Return (X, Y) of the center of cell containing provided text 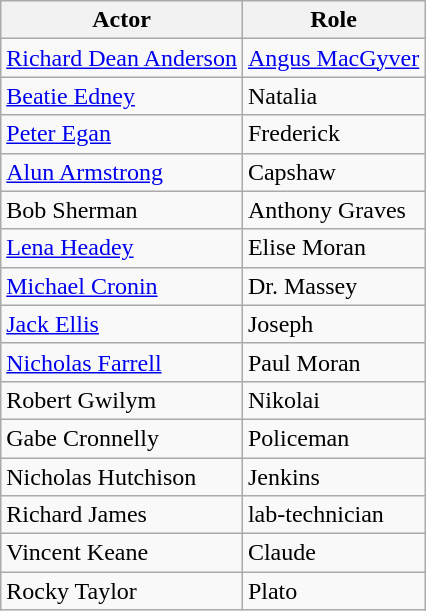
Angus MacGyver (333, 58)
Frederick (333, 134)
Alun Armstrong (122, 172)
Role (333, 20)
Richard James (122, 515)
Jack Ellis (122, 324)
Vincent Keane (122, 553)
Actor (122, 20)
Peter Egan (122, 134)
Elise Moran (333, 248)
Plato (333, 591)
lab-technician (333, 515)
Paul Moran (333, 362)
Dr. Massey (333, 286)
Michael Cronin (122, 286)
Rocky Taylor (122, 591)
Nicholas Farrell (122, 362)
Claude (333, 553)
Bob Sherman (122, 210)
Beatie Edney (122, 96)
Natalia (333, 96)
Capshaw (333, 172)
Nicholas Hutchison (122, 477)
Joseph (333, 324)
Nikolai (333, 400)
Richard Dean Anderson (122, 58)
Robert Gwilym (122, 400)
Jenkins (333, 477)
Gabe Cronnelly (122, 438)
Policeman (333, 438)
Anthony Graves (333, 210)
Lena Headey (122, 248)
